For the text-containing cell, return its midpoint in [x, y] coordinate format. 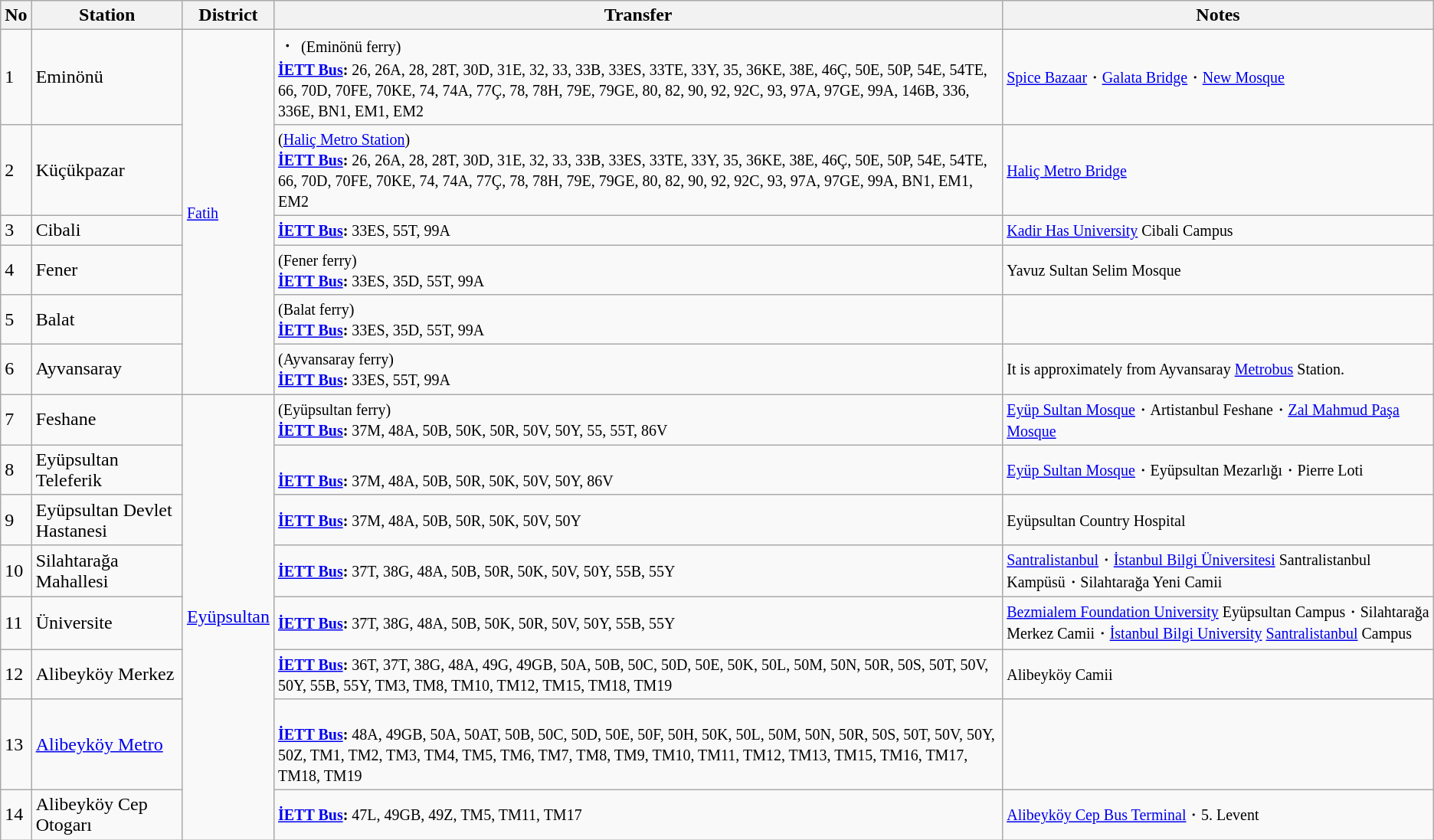
Alibeyköy Cep Bus Terminal・5. Levent [1218, 815]
Feshane [107, 420]
District [228, 15]
Eyüp Sultan Mosque・Eyüpsultan Mezarlığı・Pierre Loti [1218, 470]
Alibeyköy Metro [107, 744]
Spice Bazaar・Galata Bridge・New Mosque [1218, 77]
Transfer [637, 15]
Silahtarağa Mahallesi [107, 570]
Cibali [107, 230]
İETT Bus: 37M, 48A, 50B, 50R, 50K, 50V, 50Y, 86V [637, 470]
6 [16, 369]
Kadir Has University Cibali Campus [1218, 230]
Ayvansaray [107, 369]
2 [16, 170]
İETT Bus: 37T, 38G, 48A, 50B, 50K, 50R, 50V, 50Y, 55B, 55Y [637, 623]
11 [16, 623]
Notes [1218, 15]
10 [16, 570]
İETT Bus: 37M, 48A, 50B, 50R, 50K, 50V, 50Y [637, 519]
İETT Bus: 37T, 38G, 48A, 50B, 50R, 50K, 50V, 50Y, 55B, 55Y [637, 570]
Eminönü [107, 77]
4 [16, 270]
14 [16, 815]
Fener [107, 270]
Haliç Metro Bridge [1218, 170]
Fatih [228, 212]
Santralistanbul・İstanbul Bilgi Üniversitesi Santralistanbul Kampüsü・Silahtarağa Yeni Camii [1218, 570]
Alibeyköy Merkez [107, 674]
Eyüpsultan Country Hospital [1218, 519]
Yavuz Sultan Selim Mosque [1218, 270]
12 [16, 674]
8 [16, 470]
Bezmialem Foundation University Eyüpsultan Campus・Silahtarağa Merkez Camii・İstanbul Bilgi University Santralistanbul Campus [1218, 623]
Eyüpsultan [228, 617]
(Fener ferry)İETT Bus: 33ES, 35D, 55T, 99A [637, 270]
13 [16, 744]
(Ayvansaray ferry)İETT Bus: 33ES, 55T, 99A [637, 369]
9 [16, 519]
Eyüpsultan Teleferik [107, 470]
Küçükpazar [107, 170]
Eyüpsultan Devlet Hastanesi [107, 519]
No [16, 15]
İETT Bus: 33ES, 55T, 99A [637, 230]
Alibeyköy Camii [1218, 674]
1 [16, 77]
(Balat ferry)İETT Bus: 33ES, 35D, 55T, 99A [637, 320]
Üniversite [107, 623]
5 [16, 320]
7 [16, 420]
It is approximately from Ayvansaray Metrobus Station. [1218, 369]
3 [16, 230]
Balat [107, 320]
(Eyüpsultan ferry)İETT Bus: 37M, 48A, 50B, 50K, 50R, 50V, 50Y, 55, 55T, 86V [637, 420]
İETT Bus: 47L, 49GB, 49Z, TM5, TM11, TM17 [637, 815]
Eyüp Sultan Mosque・Artistanbul Feshane・Zal Mahmud Paşa Mosque [1218, 420]
Alibeyköy Cep Otogarı [107, 815]
Station [107, 15]
